Extract the [X, Y] coordinate from the center of the cell holding the provided text.  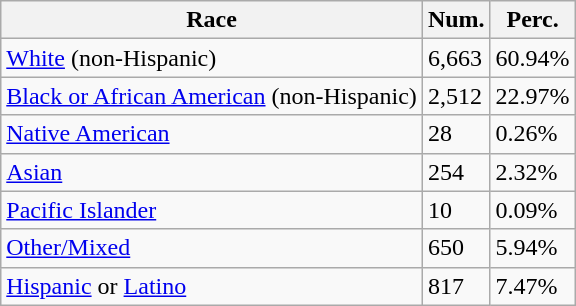
Race [212, 20]
Other/Mixed [212, 248]
Perc. [532, 20]
Asian [212, 172]
5.94% [532, 248]
2.32% [532, 172]
28 [456, 134]
0.26% [532, 134]
6,663 [456, 58]
10 [456, 210]
254 [456, 172]
0.09% [532, 210]
Pacific Islander [212, 210]
7.47% [532, 286]
817 [456, 286]
White (non-Hispanic) [212, 58]
2,512 [456, 96]
Num. [456, 20]
Native American [212, 134]
Black or African American (non-Hispanic) [212, 96]
Hispanic or Latino [212, 286]
60.94% [532, 58]
22.97% [532, 96]
650 [456, 248]
